Scan for the cell matching the given text and deliver its [x, y] coordinate at center. 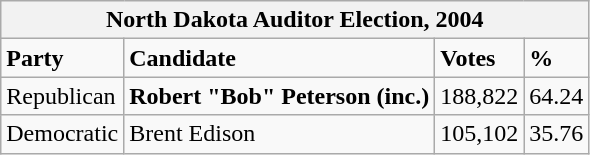
105,102 [480, 134]
64.24 [556, 96]
Party [62, 58]
% [556, 58]
35.76 [556, 134]
Brent Edison [280, 134]
North Dakota Auditor Election, 2004 [295, 20]
188,822 [480, 96]
Republican [62, 96]
Votes [480, 58]
Democratic [62, 134]
Candidate [280, 58]
Robert "Bob" Peterson (inc.) [280, 96]
